Capture the cell that displays the provided text and extract its [x, y] central coordinate. 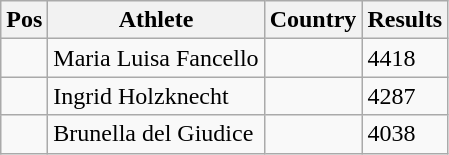
4287 [405, 96]
Athlete [156, 20]
Maria Luisa Fancello [156, 58]
Brunella del Giudice [156, 134]
Pos [24, 20]
Country [313, 20]
Ingrid Holzknecht [156, 96]
4038 [405, 134]
4418 [405, 58]
Results [405, 20]
